Search for the cell housing the specified text and yield its [X, Y] center coordinate. 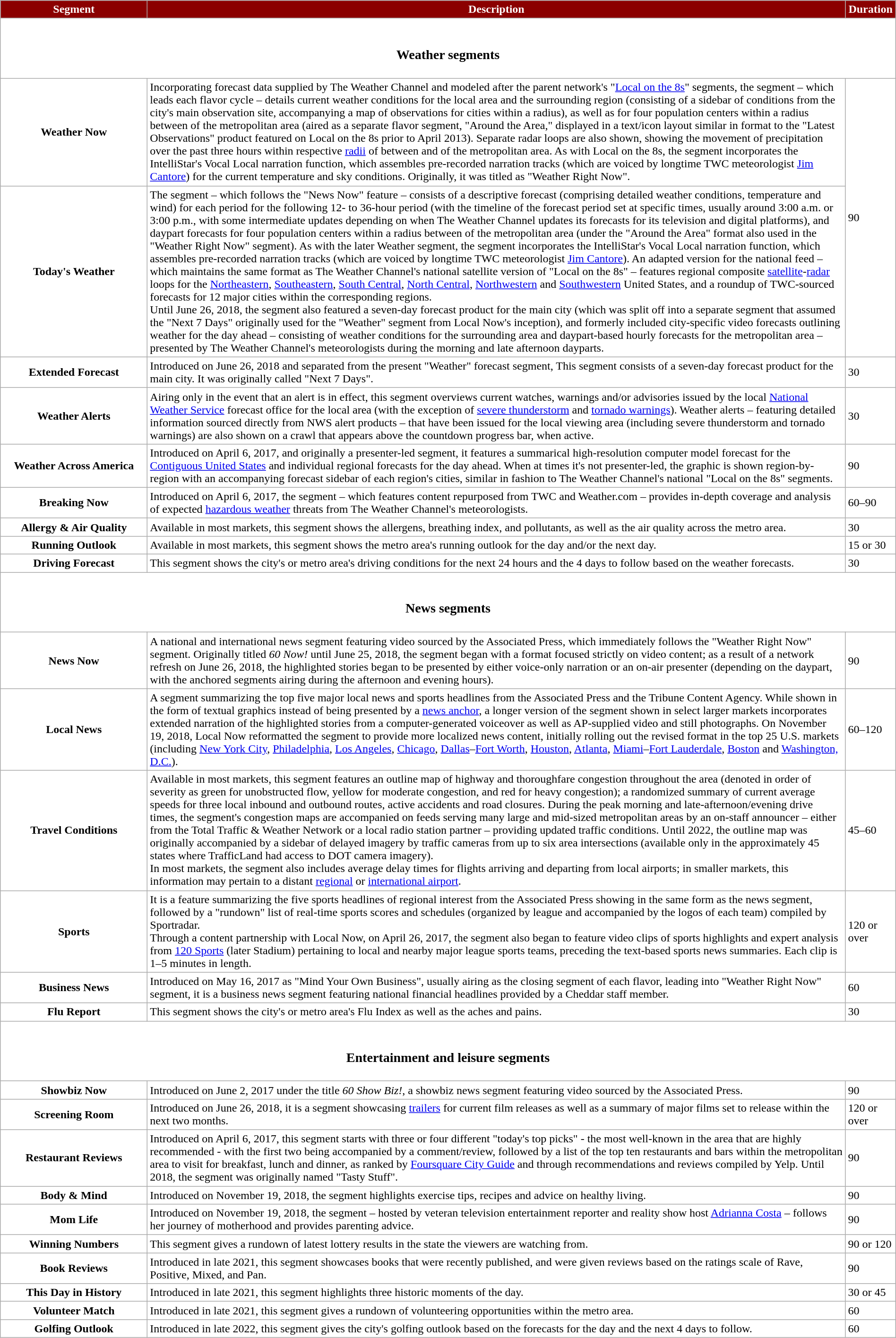
Travel Conditions [74, 830]
Golfing Outlook [74, 1329]
Driving Forecast [74, 563]
Introduced on November 19, 2018, the segment highlights exercise tips, recipes and advice on healthy living. [496, 1195]
60–120 [870, 730]
News Now [74, 661]
Entertainment and leisure segments [448, 1051]
Volunteer Match [74, 1311]
Extended Forecast [74, 372]
Restaurant Reviews [74, 1158]
This Day in History [74, 1293]
Winning Numbers [74, 1244]
Description [496, 9]
15 or 30 [870, 545]
Introduced in late 2021, this segment highlights three historic moments of the day. [496, 1293]
This segment shows the city's or metro area's Flu Index as well as the aches and pains. [496, 1012]
Available in most markets, this segment shows the allergens, breathing index, and pollutants, as well as the air quality across the metro area. [496, 527]
Local News [74, 730]
30 or 45 [870, 1293]
Screening Room [74, 1114]
Flu Report [74, 1012]
45–60 [870, 830]
This segment shows the city's or metro area's driving conditions for the next 24 hours and the 4 days to follow based on the weather forecasts. [496, 563]
Running Outlook [74, 545]
This segment gives a rundown of latest lottery results in the state the viewers are watching from. [496, 1244]
Mom Life [74, 1219]
Breaking Now [74, 503]
Introduced in late 2022, this segment gives the city's golfing outlook based on the forecasts for the day and the next 4 days to follow. [496, 1329]
Sports [74, 931]
Business News [74, 988]
90 or 120 [870, 1244]
News segments [448, 602]
Segment [74, 9]
Weather Across America [74, 466]
Weather Now [74, 132]
Introduced on June 2, 2017 under the title 60 Show Biz!, a showbiz news segment featuring video sourced by the Associated Press. [496, 1090]
60–90 [870, 503]
Weather segments [448, 48]
Showbiz Now [74, 1090]
Weather Alerts [74, 416]
Available in most markets, this segment shows the metro area's running outlook for the day and/or the next day. [496, 545]
Introduced in late 2021, this segment gives a rundown of volunteering opportunities within the metro area. [496, 1311]
Book Reviews [74, 1269]
Today's Weather [74, 271]
Allergy & Air Quality [74, 527]
Duration [870, 9]
Body & Mind [74, 1195]
